From the cell containing the given text, extract its center point as [X, Y] coordinate. 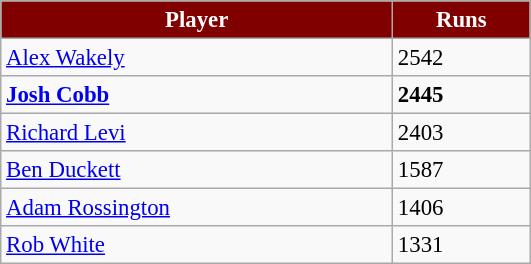
Richard Levi [197, 133]
Adam Rossington [197, 208]
Rob White [197, 245]
2445 [462, 95]
1587 [462, 170]
Player [197, 20]
1406 [462, 208]
2403 [462, 133]
Runs [462, 20]
Ben Duckett [197, 170]
Alex Wakely [197, 58]
2542 [462, 58]
Josh Cobb [197, 95]
1331 [462, 245]
